Identify which cell holds the provided text, then report its (X, Y) central coordinate. 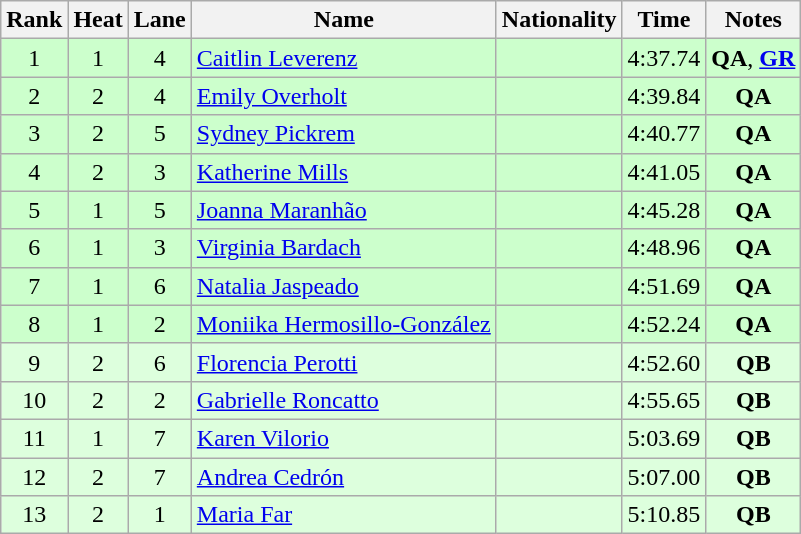
Maria Far (344, 515)
Notes (754, 20)
13 (34, 515)
Heat (98, 20)
5:10.85 (664, 515)
Emily Overholt (344, 96)
12 (34, 477)
Sydney Pickrem (344, 134)
Moniika Hermosillo-González (344, 324)
5:07.00 (664, 477)
9 (34, 362)
11 (34, 438)
Time (664, 20)
Caitlin Leverenz (344, 58)
8 (34, 324)
4:40.77 (664, 134)
QA, GR (754, 58)
4:51.69 (664, 286)
4:37.74 (664, 58)
4:41.05 (664, 172)
Lane (160, 20)
4:45.28 (664, 210)
Gabrielle Roncatto (344, 400)
Rank (34, 20)
Virginia Bardach (344, 248)
5:03.69 (664, 438)
4:39.84 (664, 96)
Joanna Maranhão (344, 210)
Florencia Perotti (344, 362)
Natalia Jaspeado (344, 286)
Katherine Mills (344, 172)
4:52.24 (664, 324)
Name (344, 20)
4:48.96 (664, 248)
Andrea Cedrón (344, 477)
Nationality (559, 20)
4:55.65 (664, 400)
4:52.60 (664, 362)
10 (34, 400)
Karen Vilorio (344, 438)
